Capture the cell that displays the provided text and extract its (X, Y) central coordinate. 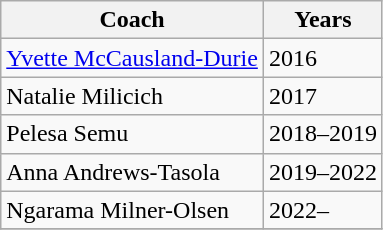
Years (322, 20)
Pelesa Semu (132, 134)
Coach (132, 20)
Natalie Milicich (132, 96)
2019–2022 (322, 172)
Yvette McCausland-Durie (132, 58)
Anna Andrews-Tasola (132, 172)
2018–2019 (322, 134)
2016 (322, 58)
2022– (322, 210)
Ngarama Milner-Olsen (132, 210)
2017 (322, 96)
